Find where the given text appears and provide that cell's center as (X, Y) coordinate. 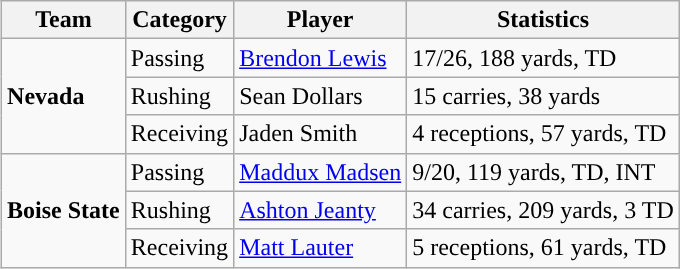
Jaden Smith (320, 134)
Player (320, 20)
Nevada (64, 96)
Maddux Madsen (320, 172)
4 receptions, 57 yards, TD (544, 134)
Ashton Jeanty (320, 210)
Brendon Lewis (320, 58)
Matt Lauter (320, 248)
15 carries, 38 yards (544, 96)
5 receptions, 61 yards, TD (544, 248)
Sean Dollars (320, 96)
17/26, 188 yards, TD (544, 58)
34 carries, 209 yards, 3 TD (544, 210)
Team (64, 20)
9/20, 119 yards, TD, INT (544, 172)
Boise State (64, 210)
Statistics (544, 20)
Category (179, 20)
